Pinpoint the cell where the given text exists, returning its [x, y] midpoint coordinate. 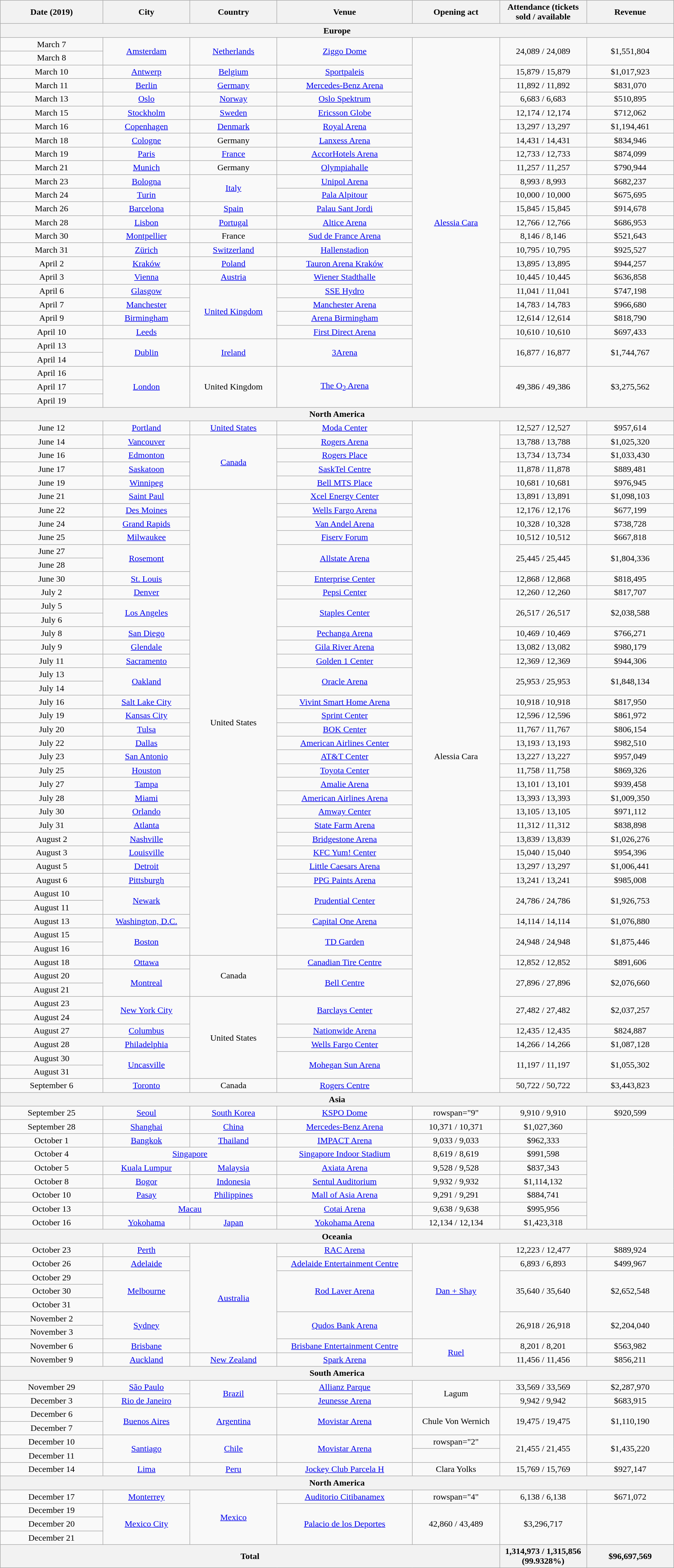
Bell Centre [345, 983]
Malaysia [234, 1168]
June 27 [52, 551]
San Diego [147, 634]
December 6 [52, 1414]
Adelaide Entertainment Centre [345, 1263]
12,176 / 12,176 [543, 510]
Rogers Arena [345, 442]
Tulsa [147, 729]
Los Angeles [147, 613]
Copenhagen [147, 126]
Denver [147, 592]
Winnipeg [147, 483]
Kansas City [147, 716]
$976,945 [630, 483]
Yokohama [147, 1222]
April 7 [52, 305]
Allstate Arena [345, 558]
50,722 / 50,722 [543, 1086]
March 16 [52, 126]
The O2 Arena [345, 387]
Auditorio Citibanamex [345, 1496]
Revenue [630, 12]
$1,551,804 [630, 51]
Oslo [147, 99]
24,786 / 24,786 [543, 901]
$891,606 [630, 962]
Sacramento [147, 661]
July 9 [52, 647]
13,227 / 13,227 [543, 757]
March 30 [52, 236]
Singapore [190, 1154]
St. Louis [147, 578]
$499,967 [630, 1263]
$1,026,276 [630, 839]
9,638 / 9,638 [456, 1209]
Brisbane Entertainment Centre [345, 1346]
$957,614 [630, 428]
Bridgestone Arena [345, 839]
October 29 [52, 1278]
November 2 [52, 1319]
Munich [147, 167]
August 20 [52, 976]
Arena Birmingham [345, 318]
14,114 / 14,114 [543, 921]
Moda Center [345, 428]
American Airlines Arena [345, 798]
Yokohama Arena [345, 1222]
Brisbane [147, 1346]
San Antonio [147, 757]
AT&T Center [345, 757]
Boston [147, 942]
August 6 [52, 880]
June 14 [52, 442]
June 25 [52, 537]
$838,898 [630, 825]
11,878 / 11,878 [543, 469]
October 4 [52, 1154]
November 6 [52, 1346]
13,241 / 13,241 [543, 880]
15,845 / 15,845 [543, 209]
March 13 [52, 99]
Houston [147, 770]
March 10 [52, 72]
December 7 [52, 1428]
$2,204,040 [630, 1325]
9,528 / 9,528 [456, 1168]
12,223 / 12,477 [543, 1250]
$521,643 [630, 236]
$861,972 [630, 716]
Mohegan Sun Arena [345, 1065]
10,512 / 10,512 [543, 537]
Portugal [234, 222]
December 10 [52, 1442]
Macau [190, 1209]
December 19 [52, 1510]
$957,049 [630, 757]
South Korea [234, 1113]
April 9 [52, 318]
$889,481 [630, 469]
Jeunesse Arena [345, 1401]
Capital One Arena [345, 921]
Staples Center [345, 613]
$1,087,128 [630, 1044]
$824,887 [630, 1031]
June 19 [52, 483]
6,893 / 6,893 [543, 1263]
$806,154 [630, 729]
Buenos Aires [147, 1421]
Ericsson Globe [345, 113]
Newark [147, 901]
Antwerp [147, 72]
October 1 [52, 1140]
Denmark [234, 126]
Salt Lake City [147, 702]
12,766 / 12,766 [543, 222]
24,948 / 24,948 [543, 942]
Argentina [234, 1421]
Axiata Arena [345, 1168]
Peru [234, 1469]
$1,804,336 [630, 558]
11,197 / 11,197 [543, 1065]
Mexico City [147, 1524]
December 11 [52, 1455]
Milwaukee [147, 537]
Louisville [147, 853]
12,614 / 12,614 [543, 318]
Pepsi Center [345, 592]
Ireland [234, 352]
Kuala Lumpur [147, 1168]
July 2 [52, 592]
$944,306 [630, 661]
$991,598 [543, 1154]
July 31 [52, 825]
$671,072 [630, 1496]
$966,680 [630, 305]
Pala Alpitour [345, 195]
September 28 [52, 1127]
August 30 [52, 1058]
$954,396 [630, 853]
August 13 [52, 921]
11,892 / 11,892 [543, 85]
Glasgow [147, 291]
August 27 [52, 1031]
August 16 [52, 949]
July 23 [52, 757]
11,041 / 11,041 [543, 291]
Vancouver [147, 442]
April 14 [52, 359]
$837,343 [543, 1168]
$697,433 [630, 332]
Palau Sant Jordi [345, 209]
$747,198 [630, 291]
Lima [147, 1469]
August 18 [52, 962]
10,795 / 10,795 [543, 250]
$927,147 [630, 1469]
rowspan="2" [456, 1442]
11,257 / 11,257 [543, 167]
Palacio de los Deportes [345, 1524]
$1,435,220 [630, 1448]
13,082 / 13,082 [543, 647]
$1,009,350 [630, 798]
Bologna [147, 181]
Canadian Tire Centre [345, 962]
8,201 / 8,201 [543, 1346]
Total [250, 1556]
27,896 / 27,896 [543, 983]
July 8 [52, 634]
Japan [234, 1222]
October 31 [52, 1305]
August 15 [52, 935]
Olympiahalle [345, 167]
$3,275,562 [630, 387]
Indonesia [234, 1181]
$971,112 [630, 811]
American Airlines Center [345, 743]
Asia [337, 1099]
$96,697,569 [630, 1556]
$790,944 [630, 167]
$944,257 [630, 263]
Philadelphia [147, 1044]
Edmonton [147, 455]
11,456 / 11,456 [543, 1360]
$1,875,446 [630, 942]
Oslo Spektrum [345, 99]
26,517 / 26,517 [543, 613]
November 3 [52, 1332]
Sentul Auditorium [345, 1181]
25,953 / 25,953 [543, 681]
Cologne [147, 140]
IMPACT Arena [345, 1140]
Golden 1 Center [345, 661]
Qudos Bank Arena [345, 1325]
July 27 [52, 784]
Lagum [456, 1394]
Zürich [147, 250]
London [147, 387]
$686,953 [630, 222]
June 16 [52, 455]
March 15 [52, 113]
$2,038,588 [630, 613]
$818,495 [630, 578]
April 3 [52, 277]
$667,818 [630, 537]
Sud de France Arena [345, 236]
9,932 / 9,932 [456, 1181]
State Farm Arena [345, 825]
SSE Hydro [345, 291]
Sweden [234, 113]
October 30 [52, 1291]
$817,707 [630, 592]
Melbourne [147, 1291]
Dan + Shay [456, 1291]
13,193 / 13,193 [543, 743]
$682,237 [630, 181]
AccorHotels Arena [345, 154]
Auckland [147, 1360]
December 14 [52, 1469]
Europe [337, 31]
Oakland [147, 681]
Wiener Stadthalle [345, 277]
$675,695 [630, 195]
BOK Center [345, 729]
South America [337, 1373]
Dallas [147, 743]
November 29 [52, 1387]
12,134 / 12,134 [456, 1222]
Kraków [147, 263]
March 24 [52, 195]
March 19 [52, 154]
September 25 [52, 1113]
$510,895 [630, 99]
$1,006,441 [630, 866]
Toyota Center [345, 770]
$1,027,360 [543, 1127]
March 7 [52, 44]
49,386 / 49,386 [543, 387]
12,174 / 12,174 [543, 113]
Seoul [147, 1113]
July 16 [52, 702]
14,431 / 14,431 [543, 140]
rowspan="9" [456, 1113]
Altice Arena [345, 222]
$995,956 [543, 1209]
Rogers Centre [345, 1086]
$884,741 [543, 1195]
Paris [147, 154]
15,040 / 15,040 [543, 853]
$2,287,970 [630, 1387]
August 23 [52, 1003]
Van Andel Arena [345, 524]
Rod Laver Arena [345, 1291]
Belgium [234, 72]
Grand Rapids [147, 524]
Philippines [234, 1195]
$869,326 [630, 770]
Montpellier [147, 236]
$2,076,660 [630, 983]
Sprint Center [345, 716]
13,839 / 13,839 [543, 839]
$563,982 [630, 1346]
Stockholm [147, 113]
rowspan="4" [456, 1496]
Columbus [147, 1031]
July 6 [52, 619]
13,788 / 13,788 [543, 442]
October 8 [52, 1181]
$817,950 [630, 702]
16,877 / 16,877 [543, 352]
Unipol Arena [345, 181]
Atlanta [147, 825]
Montreal [147, 983]
21,455 / 21,455 [543, 1448]
$925,527 [630, 250]
Date (2019) [52, 12]
March 28 [52, 222]
Australia [234, 1298]
Chile [234, 1448]
July 28 [52, 798]
Mexico [234, 1517]
Sydney [147, 1325]
Bangkok [147, 1140]
Clara Yolks [456, 1469]
12,852 / 12,852 [543, 962]
June 17 [52, 469]
$1,848,134 [630, 681]
$834,946 [630, 140]
11,312 / 11,312 [543, 825]
July 11 [52, 661]
São Paulo [147, 1387]
April 16 [52, 373]
Portland [147, 428]
Pasay [147, 1195]
Wells Fargo Arena [345, 510]
10,610 / 10,610 [543, 332]
9,942 / 9,942 [543, 1401]
August 24 [52, 1017]
Santiago [147, 1448]
April 10 [52, 332]
$980,179 [630, 647]
12,733 / 12,733 [543, 154]
$914,678 [630, 209]
$712,062 [630, 113]
Opening act [456, 12]
6,683 / 6,683 [543, 99]
Allianz Parque [345, 1387]
July 19 [52, 716]
8,993 / 8,993 [543, 181]
New Zealand [234, 1360]
1,314,973 / 1,315,856 (99.9328%) [543, 1556]
Nashville [147, 839]
Singapore Indoor Stadium [345, 1154]
Norway [234, 99]
Des Moines [147, 510]
Amway Center [345, 811]
14,783 / 14,783 [543, 305]
July 13 [52, 675]
June 30 [52, 578]
$1,098,103 [630, 496]
Dublin [147, 352]
12,596 / 12,596 [543, 716]
12,260 / 12,260 [543, 592]
Xcel Energy Center [345, 496]
$874,099 [630, 154]
15,879 / 15,879 [543, 72]
March 21 [52, 167]
25,445 / 25,445 [543, 558]
9,910 / 9,910 [543, 1113]
$1,423,318 [543, 1222]
Oracle Arena [345, 681]
New York City [147, 1010]
Amalie Arena [345, 784]
Barclays Center [345, 1010]
Bogor [147, 1181]
13,891 / 13,891 [543, 496]
Amsterdam [147, 51]
$920,599 [630, 1113]
24,089 / 24,089 [543, 51]
August 5 [52, 866]
October 26 [52, 1263]
$939,458 [630, 784]
$985,008 [630, 880]
April 19 [52, 401]
December 17 [52, 1496]
March 8 [52, 58]
First Direct Arena [345, 332]
Italy [234, 188]
KSPO Dome [345, 1113]
26,918 / 26,918 [543, 1325]
November 9 [52, 1360]
3Arena [345, 352]
Tampa [147, 784]
Vienna [147, 277]
$1,076,880 [630, 921]
Bell MTS Place [345, 483]
Netherlands [234, 51]
$1,055,302 [630, 1065]
27,482 / 27,482 [543, 1010]
13,895 / 13,895 [543, 263]
Spark Arena [345, 1360]
Shanghai [147, 1127]
12,527 / 12,527 [543, 428]
July 22 [52, 743]
October 5 [52, 1168]
Manchester Arena [345, 305]
June 28 [52, 565]
$831,070 [630, 85]
Poland [234, 263]
$889,924 [630, 1250]
Oceania [337, 1236]
33,569 / 33,569 [543, 1387]
Detroit [147, 866]
March 18 [52, 140]
Berlin [147, 85]
$1,926,753 [630, 901]
35,640 / 35,640 [543, 1291]
$1,114,132 [543, 1181]
Austria [234, 277]
13,105 / 13,105 [543, 811]
Rogers Place [345, 455]
Saint Paul [147, 496]
Thailand [234, 1140]
KFC Yum! Center [345, 853]
$1,017,923 [630, 72]
10,681 / 10,681 [543, 483]
Pittsburgh [147, 880]
12,369 / 12,369 [543, 661]
Ziggo Dome [345, 51]
August 10 [52, 894]
$1,744,767 [630, 352]
Hallenstadion [345, 250]
June 24 [52, 524]
June 12 [52, 428]
10,000 / 10,000 [543, 195]
$1,033,430 [630, 455]
Spain [234, 209]
Barcelona [147, 209]
Saskatoon [147, 469]
Little Caesars Arena [345, 866]
China [234, 1127]
March 26 [52, 209]
Lisbon [147, 222]
Attendance (tickets sold / available [543, 12]
April 17 [52, 387]
TD Garden [345, 942]
$766,271 [630, 634]
11,758 / 11,758 [543, 770]
$2,037,257 [630, 1010]
10,445 / 10,445 [543, 277]
9,033 / 9,033 [456, 1140]
12,868 / 12,868 [543, 578]
July 30 [52, 811]
10,469 / 10,469 [543, 634]
Enterprise Center [345, 578]
Gila River Arena [345, 647]
December 20 [52, 1524]
Leeds [147, 332]
Uncasville [147, 1065]
June 21 [52, 496]
Turin [147, 195]
8,146 / 8,146 [543, 236]
15,769 / 15,769 [543, 1469]
Manchester [147, 305]
Toronto [147, 1086]
Glendale [147, 647]
$677,199 [630, 510]
Venue [345, 12]
13,393 / 13,393 [543, 798]
October 10 [52, 1195]
$1,025,320 [630, 442]
14,266 / 14,266 [543, 1044]
$962,333 [543, 1140]
Nationwide Arena [345, 1031]
Brazil [234, 1394]
$683,915 [630, 1401]
Miami [147, 798]
13,101 / 13,101 [543, 784]
10,371 / 10,371 [456, 1127]
$636,858 [630, 277]
August 31 [52, 1072]
Rio de Janeiro [147, 1401]
Perth [147, 1250]
$982,510 [630, 743]
Switzerland [234, 250]
City [147, 12]
13,734 / 13,734 [543, 455]
December 3 [52, 1401]
April 6 [52, 291]
Tauron Arena Kraków [345, 263]
Vivint Smart Home Arena [345, 702]
Ruel [456, 1353]
August 21 [52, 990]
Washington, D.C. [147, 921]
10,918 / 10,918 [543, 702]
Rosemont [147, 558]
August 3 [52, 853]
August 28 [52, 1044]
42,860 / 43,489 [456, 1524]
$3,443,823 [630, 1086]
August 2 [52, 839]
12,435 / 12,435 [543, 1031]
Cotai Arena [345, 1209]
December 21 [52, 1538]
$1,194,461 [630, 126]
March 23 [52, 181]
Orlando [147, 811]
Ottawa [147, 962]
Prudential Center [345, 901]
March 11 [52, 85]
6,138 / 6,138 [543, 1496]
SaskTel Centre [345, 469]
October 13 [52, 1209]
Mall of Asia Arena [345, 1195]
October 16 [52, 1222]
9,291 / 9,291 [456, 1195]
8,619 / 8,619 [456, 1154]
Sportpaleis [345, 72]
July 20 [52, 729]
Jockey Club Parcela H [345, 1469]
Lanxess Arena [345, 140]
April 13 [52, 346]
Chule Von Wernich [456, 1421]
Monterrey [147, 1496]
RAC Arena [345, 1250]
September 6 [52, 1086]
PPG Paints Arena [345, 880]
July 25 [52, 770]
Adelaide [147, 1263]
Birmingham [147, 318]
Pechanga Arena [345, 634]
19,475 / 19,475 [543, 1421]
October 23 [52, 1250]
11,767 / 11,767 [543, 729]
10,328 / 10,328 [543, 524]
August 11 [52, 907]
April 2 [52, 263]
$2,652,548 [630, 1291]
July 5 [52, 606]
Country [234, 12]
Wells Fargo Center [345, 1044]
$1,110,190 [630, 1421]
June 22 [52, 510]
$3,296,717 [543, 1524]
March 31 [52, 250]
$738,728 [630, 524]
Fiserv Forum [345, 537]
$856,211 [630, 1360]
Royal Arena [345, 126]
$818,790 [630, 318]
July 14 [52, 688]
